Provide the (x, y) coordinate of the cell's center where the given text is located.  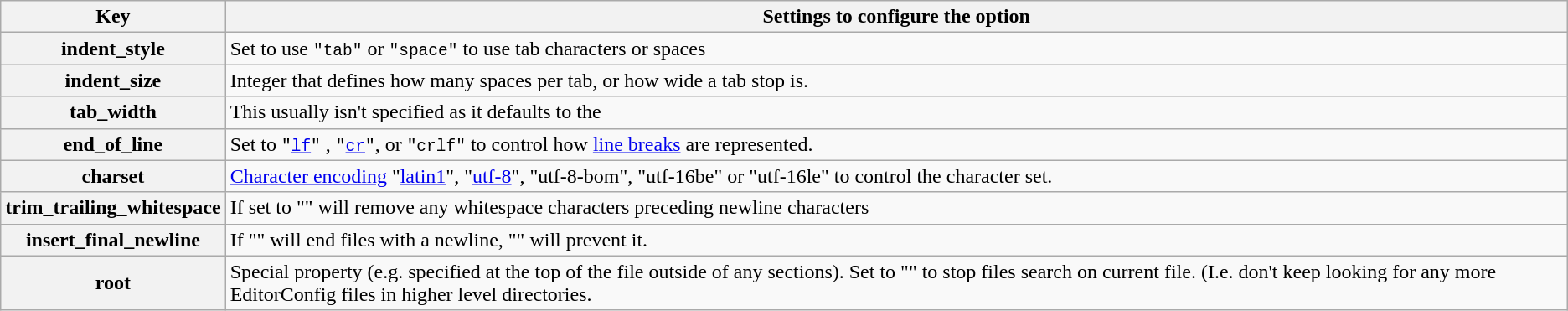
end_of_line (113, 144)
insert_final_newline (113, 240)
Set to "lf" , "cr", or "crlf" to control how line breaks are represented. (896, 144)
This usually isn't specified as it defaults to the (896, 112)
If "" will end files with a newline, "" will prevent it. (896, 240)
charset (113, 176)
Character encoding "latin1", "utf-8", "utf-8-bom", "utf-16be" or "utf-16le" to control the character set. (896, 176)
root (113, 283)
trim_trailing_whitespace (113, 208)
Integer that defines how many spaces per tab, or how wide a tab stop is. (896, 80)
If set to "" will remove any whitespace characters preceding newline characters (896, 208)
indent_size (113, 80)
Set to use "tab" or "space" to use tab characters or spaces (896, 49)
tab_width (113, 112)
Key (113, 17)
indent_style (113, 49)
Settings to configure the option (896, 17)
